Determine the (x, y) coordinate at the center of the cell enclosing the given text.  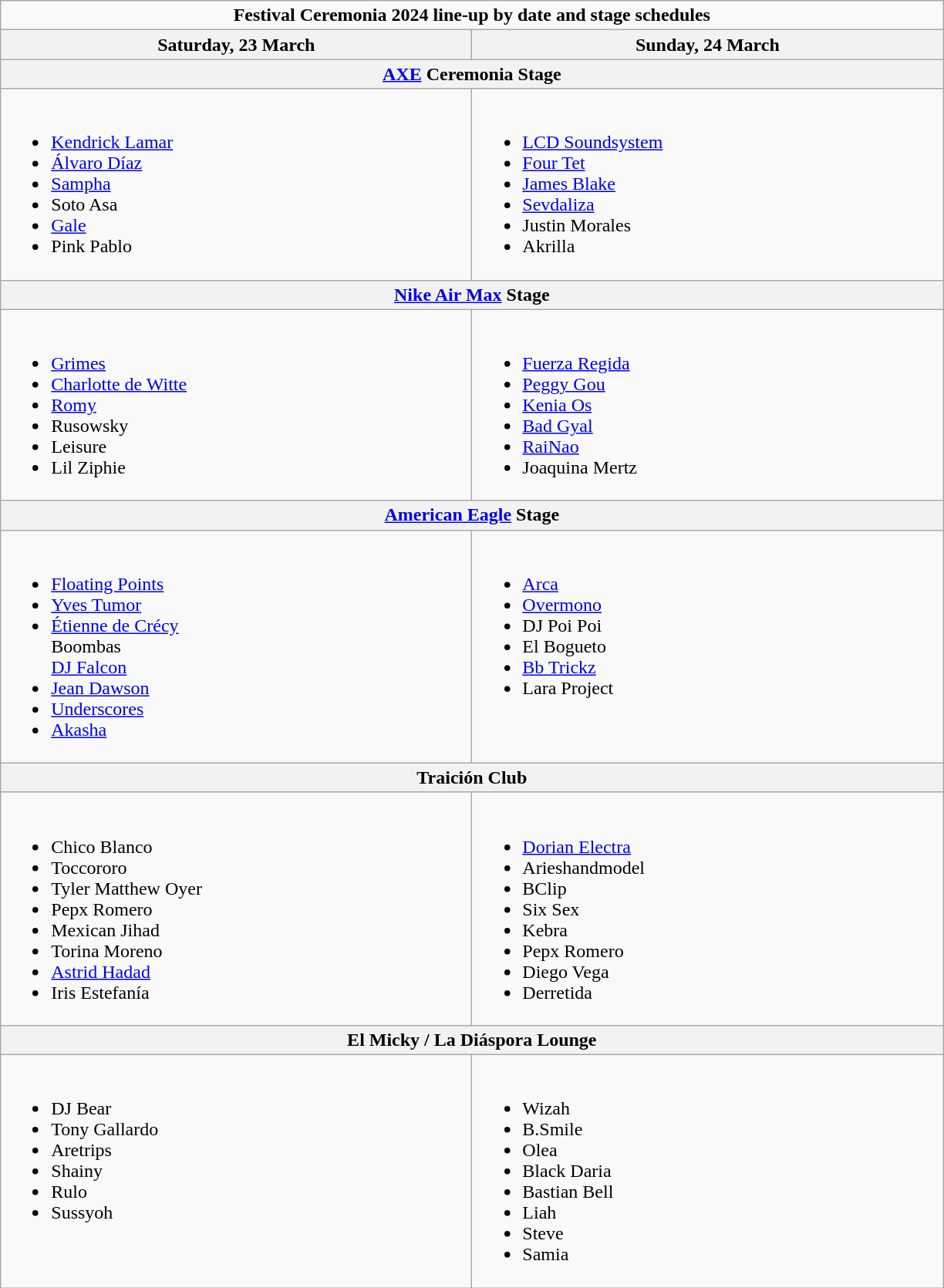
Festival Ceremonia 2024 line-up by date and stage schedules (472, 15)
AXE Ceremonia Stage (472, 74)
Sunday, 24 March (708, 45)
WizahB.SmileOleaBlack DariaBastian BellLiahSteveSamia (708, 1171)
Nike Air Max Stage (472, 295)
LCD SoundsystemFour TetJames BlakeSevdalizaJustin MoralesAkrilla (708, 184)
Kendrick LamarÁlvaro DíazSamphaSoto AsaGalePink Pablo (236, 184)
Traición Club (472, 777)
El Micky / La Diáspora Lounge (472, 1040)
DJ BearTony GallardoAretripsShainyRuloSussyoh (236, 1171)
Fuerza RegidaPeggy GouKenia OsBad GyalRaiNaoJoaquina Mertz (708, 405)
Floating PointsYves TumorÉtienne de CrécyBoombasDJ FalconJean DawsonUnderscoresAkasha (236, 646)
Saturday, 23 March (236, 45)
Chico BlancoToccororoTyler Matthew OyerPepx RomeroMexican JihadTorina MorenoAstrid HadadIris Estefanía (236, 909)
Dorian ElectraArieshandmodelBClipSix SexKebraPepx RomeroDiego VegaDerretida (708, 909)
American Eagle Stage (472, 515)
ArcaOvermonoDJ Poi PoiEl BoguetoBb TrickzLara Project (708, 646)
GrimesCharlotte de WitteRomyRusowskyLeisureLil Ziphie (236, 405)
